Return the (x, y) coordinate for the center point of the cell that contains the specified text.  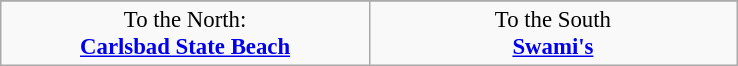
To the SouthSwami's (553, 34)
To the North:Carlsbad State Beach (185, 34)
